Return (x, y) of the center of cell containing provided text 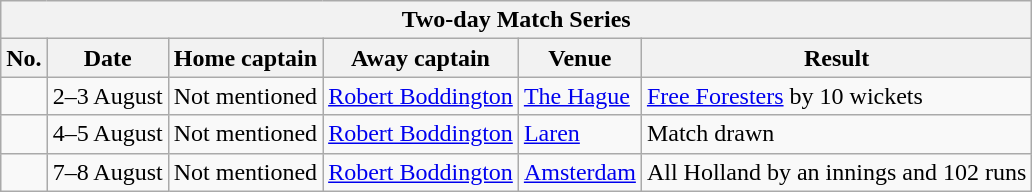
2–3 August (108, 96)
Venue (580, 58)
Two-day Match Series (516, 20)
Amsterdam (580, 172)
4–5 August (108, 134)
Date (108, 58)
Free Foresters by 10 wickets (836, 96)
The Hague (580, 96)
Home captain (245, 58)
Laren (580, 134)
Away captain (421, 58)
Match drawn (836, 134)
7–8 August (108, 172)
No. (24, 58)
Result (836, 58)
All Holland by an innings and 102 runs (836, 172)
